Determine the [X, Y] coordinate at the center of the cell enclosing the given text.  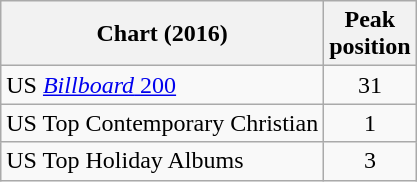
31 [370, 85]
Peakposition [370, 34]
1 [370, 123]
Chart (2016) [162, 34]
3 [370, 161]
US Top Holiday Albums [162, 161]
US Top Contemporary Christian [162, 123]
US Billboard 200 [162, 85]
